Detect which cell encompasses the target text, then output its [x, y] center coordinate. 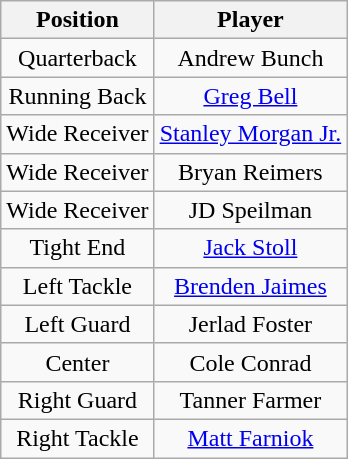
Player [250, 20]
Greg Bell [250, 96]
Andrew Bunch [250, 58]
Cole Conrad [250, 362]
Jack Stoll [250, 248]
Matt Farniok [250, 438]
Tight End [78, 248]
Right Guard [78, 400]
Right Tackle [78, 438]
Jerlad Foster [250, 324]
Brenden Jaimes [250, 286]
Position [78, 20]
Bryan Reimers [250, 172]
JD Speilman [250, 210]
Left Guard [78, 324]
Center [78, 362]
Stanley Morgan Jr. [250, 134]
Quarterback [78, 58]
Left Tackle [78, 286]
Running Back [78, 96]
Tanner Farmer [250, 400]
